Identify which cell holds the provided text, then report its (x, y) central coordinate. 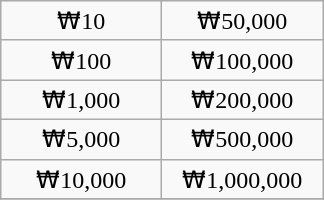
₩10,000 (82, 179)
₩5,000 (82, 139)
₩500,000 (242, 139)
₩200,000 (242, 100)
₩100,000 (242, 60)
₩10 (82, 21)
₩100 (82, 60)
₩1,000,000 (242, 179)
₩1,000 (82, 100)
₩50,000 (242, 21)
